Search for the cell housing the specified text and yield its [X, Y] center coordinate. 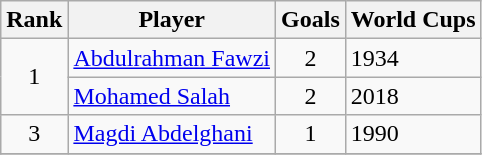
Player [172, 20]
Magdi Abdelghani [172, 134]
1990 [413, 134]
World Cups [413, 20]
1934 [413, 58]
Goals [311, 20]
3 [34, 134]
2018 [413, 96]
Mohamed Salah [172, 96]
Rank [34, 20]
Abdulrahman Fawzi [172, 58]
